Output the [X, Y] coordinate of the center of the cell containing the given text.  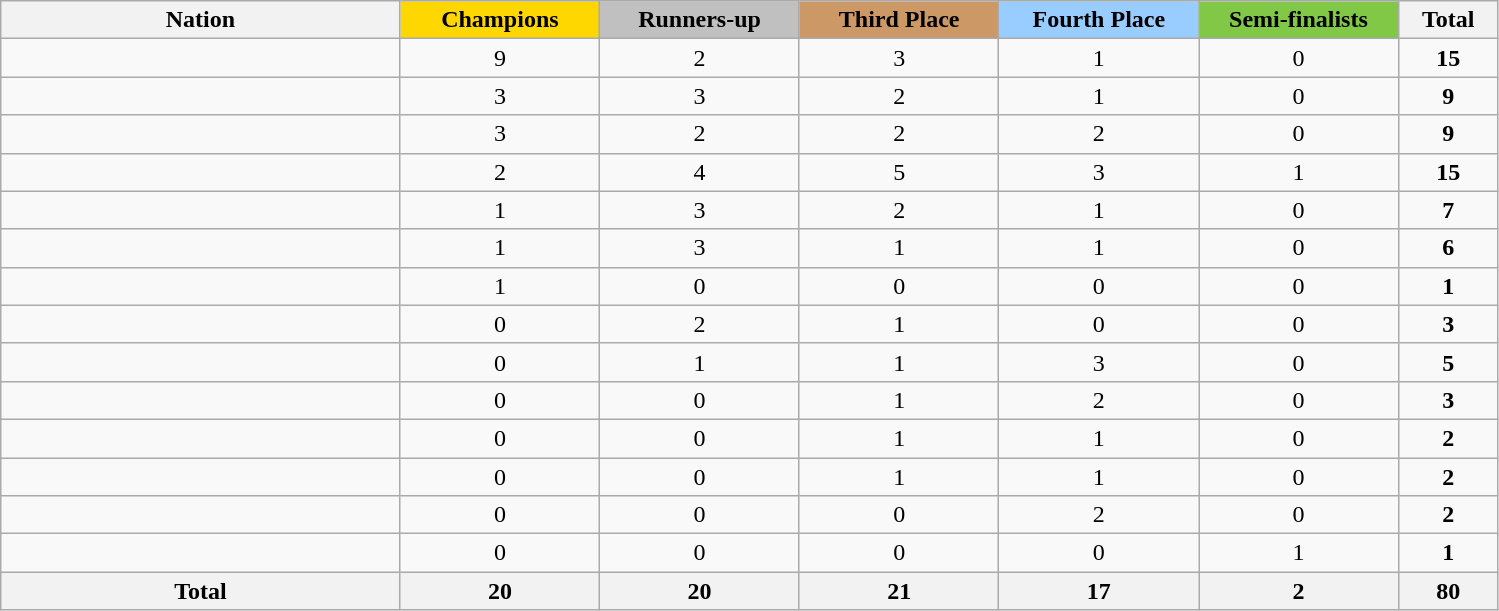
Champions [500, 20]
21 [899, 591]
Third Place [899, 20]
6 [1448, 248]
Nation [200, 20]
Fourth Place [1099, 20]
Semi-finalists [1299, 20]
4 [700, 172]
80 [1448, 591]
7 [1448, 210]
17 [1099, 591]
Runners-up [700, 20]
